Scan for the cell matching the given text and deliver its [x, y] coordinate at center. 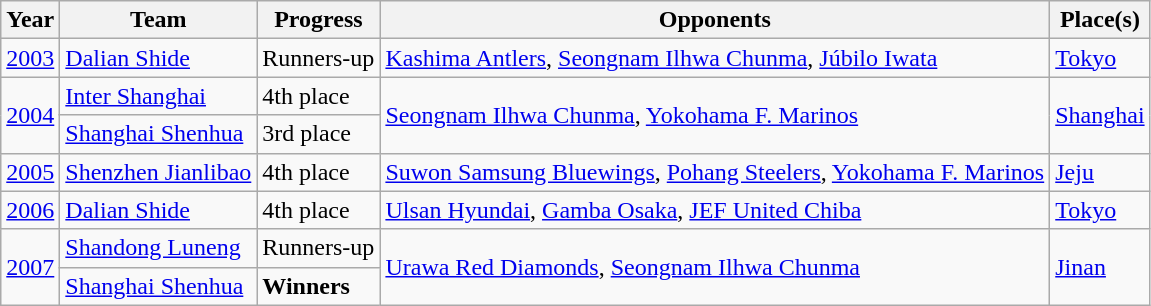
Shandong Luneng [158, 248]
2004 [30, 115]
Ulsan Hyundai, Gamba Osaka, JEF United Chiba [715, 210]
Winners [318, 286]
Urawa Red Diamonds, Seongnam Ilhwa Chunma [715, 267]
Jinan [1100, 267]
Jeju [1100, 172]
Place(s) [1100, 20]
2007 [30, 267]
Year [30, 20]
Opponents [715, 20]
Seongnam Ilhwa Chunma, Yokohama F. Marinos [715, 115]
Shanghai [1100, 115]
Progress [318, 20]
2006 [30, 210]
2003 [30, 58]
Inter Shanghai [158, 96]
3rd place [318, 134]
Team [158, 20]
Suwon Samsung Bluewings, Pohang Steelers, Yokohama F. Marinos [715, 172]
Shenzhen Jianlibao [158, 172]
Kashima Antlers, Seongnam Ilhwa Chunma, Júbilo Iwata [715, 58]
2005 [30, 172]
